Extract the (x, y) coordinate from the center of the cell holding the provided text.  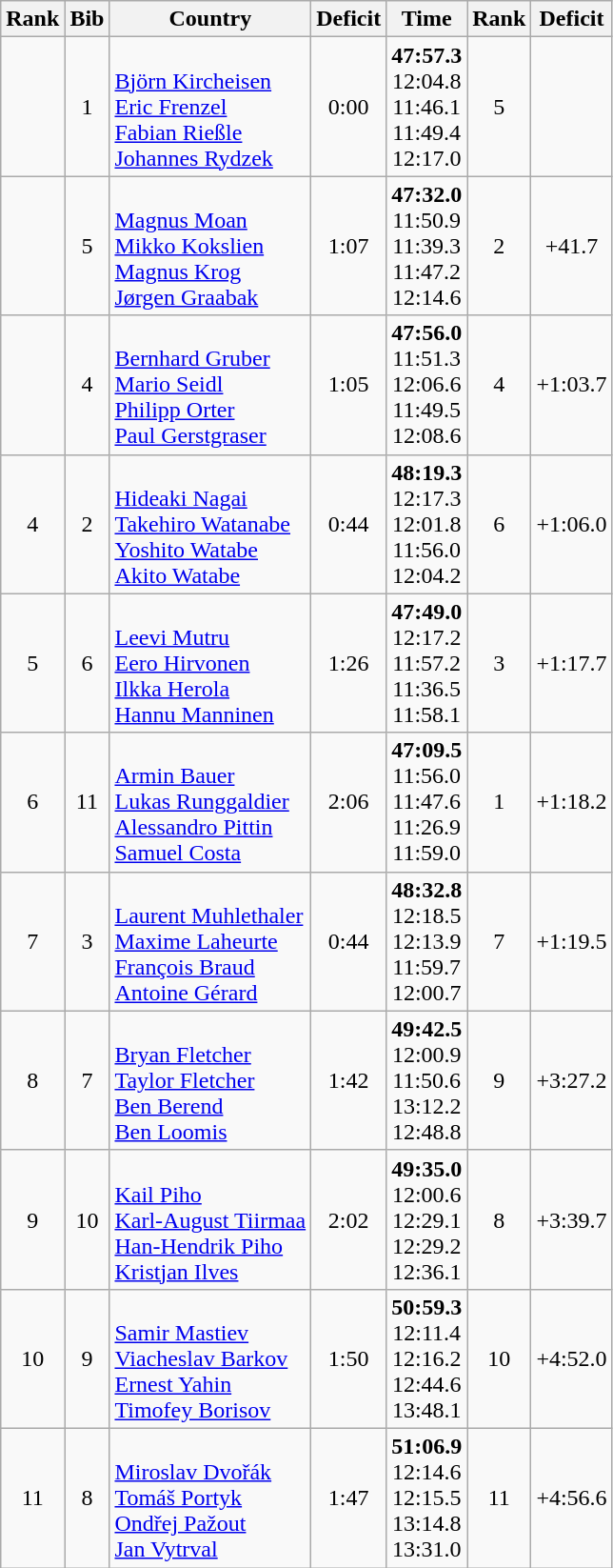
Miroslav DvořákTomáš PortykOndřej PažoutJan Vytrval (210, 1498)
Björn KircheisenEric FrenzelFabian RießleJohannes Rydzek (210, 107)
51:06.912:14.612:15.513:14.813:31.0 (426, 1498)
1:42 (348, 1080)
+3:27.2 (571, 1080)
Time (426, 19)
Bryan FletcherTaylor FletcherBen BerendBen Loomis (210, 1080)
49:35.012:00.612:29.112:29.212:36.1 (426, 1219)
+1:19.5 (571, 941)
Armin BauerLukas RunggaldierAlessandro PittinSamuel Costa (210, 802)
+1:17.7 (571, 663)
47:56.011:51.312:06.611:49.512:08.6 (426, 385)
+1:03.7 (571, 385)
49:42.512:00.911:50.613:12.212:48.8 (426, 1080)
Hideaki NagaiTakehiro WatanabeYoshito WatabeAkito Watabe (210, 524)
1:47 (348, 1498)
+4:56.6 (571, 1498)
+41.7 (571, 246)
47:32.011:50.911:39.311:47.212:14.6 (426, 246)
+4:52.0 (571, 1358)
2:02 (348, 1219)
Laurent MuhlethalerMaxime LaheurteFrançois BraudAntoine Gérard (210, 941)
Leevi MutruEero HirvonenIlkka HerolaHannu Manninen (210, 663)
1:05 (348, 385)
Country (210, 19)
Magnus MoanMikko KokslienMagnus KrogJørgen Graabak (210, 246)
1:07 (348, 246)
+1:06.0 (571, 524)
Bib (88, 19)
47:09.511:56.011:47.611:26.911:59.0 (426, 802)
0:00 (348, 107)
50:59.312:11.412:16.212:44.613:48.1 (426, 1358)
1:26 (348, 663)
47:49.012:17.211:57.211:36.511:58.1 (426, 663)
48:32.812:18.512:13.911:59.712:00.7 (426, 941)
+1:18.2 (571, 802)
Bernhard GruberMario SeidlPhilipp OrterPaul Gerstgraser (210, 385)
Samir MastievViacheslav BarkovErnest YahinTimofey Borisov (210, 1358)
48:19.312:17.312:01.811:56.012:04.2 (426, 524)
1:50 (348, 1358)
2:06 (348, 802)
+3:39.7 (571, 1219)
47:57.312:04.811:46.111:49.412:17.0 (426, 107)
Kail PihoKarl-August TiirmaaHan-Hendrik PihoKristjan Ilves (210, 1219)
